Provide the (X, Y) coordinate of the cell's center where the given text is located.  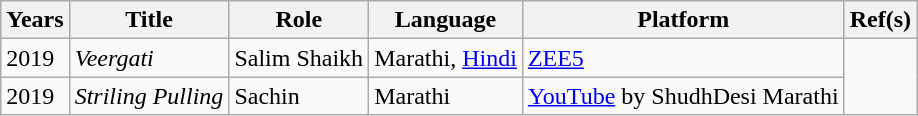
ZEE5 (683, 58)
Striling Pulling (149, 96)
Ref(s) (880, 20)
Marathi (446, 96)
Veergati (149, 58)
Title (149, 20)
Salim Shaikh (299, 58)
Years (35, 20)
Platform (683, 20)
Marathi, Hindi (446, 58)
YouTube by ShudhDesi Marathi (683, 96)
Language (446, 20)
Role (299, 20)
Sachin (299, 96)
